Extract the (X, Y) coordinate from the center of the cell holding the provided text.  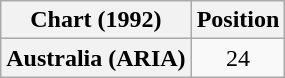
Chart (1992) (96, 20)
24 (238, 58)
Australia (ARIA) (96, 58)
Position (238, 20)
